Determine the (X, Y) coordinate at the center of the cell enclosing the given text.  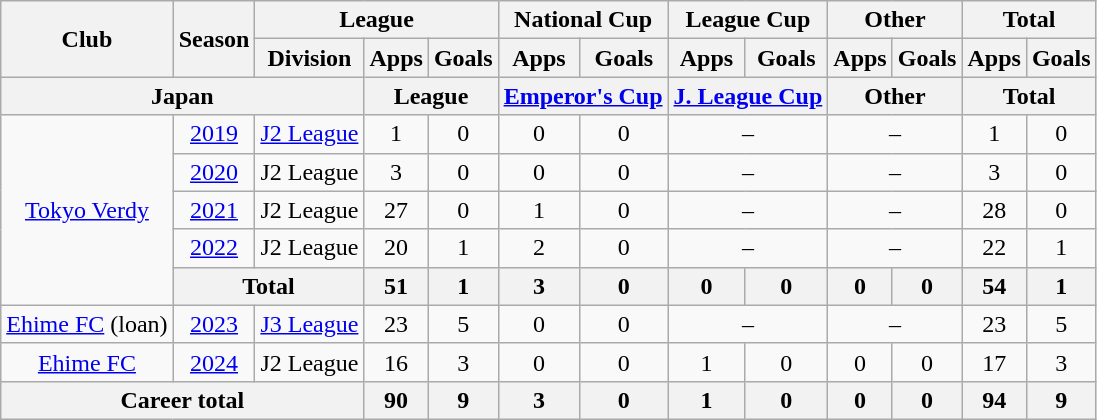
Division (310, 58)
2 (539, 248)
94 (994, 400)
National Cup (583, 20)
2022 (214, 248)
Club (87, 39)
28 (994, 210)
J. League Cup (748, 96)
2024 (214, 362)
27 (396, 210)
Season (214, 39)
Emperor's Cup (583, 96)
Japan (182, 96)
Career total (182, 400)
Ehime FC (loan) (87, 324)
Ehime FC (87, 362)
20 (396, 248)
16 (396, 362)
J3 League (310, 324)
2019 (214, 134)
51 (396, 286)
90 (396, 400)
2021 (214, 210)
54 (994, 286)
League Cup (748, 20)
22 (994, 248)
2023 (214, 324)
2020 (214, 172)
Tokyo Verdy (87, 210)
17 (994, 362)
